Output the (X, Y) coordinate of the center of the cell containing the given text.  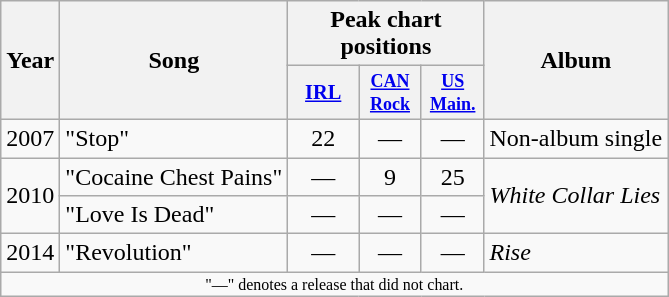
2010 (30, 196)
2007 (30, 138)
"—" denotes a release that did not chart. (334, 284)
Peak chart positions (386, 34)
USMain. (452, 93)
Year (30, 60)
IRL (324, 93)
"Love Is Dead" (174, 215)
25 (452, 177)
Non-album single (576, 138)
Song (174, 60)
22 (324, 138)
Rise (576, 253)
"Revolution" (174, 253)
2014 (30, 253)
"Cocaine Chest Pains" (174, 177)
White Collar Lies (576, 196)
Album (576, 60)
9 (390, 177)
"Stop" (174, 138)
CANRock (390, 93)
